Return the [x, y] coordinate for the center point of the cell that contains the specified text.  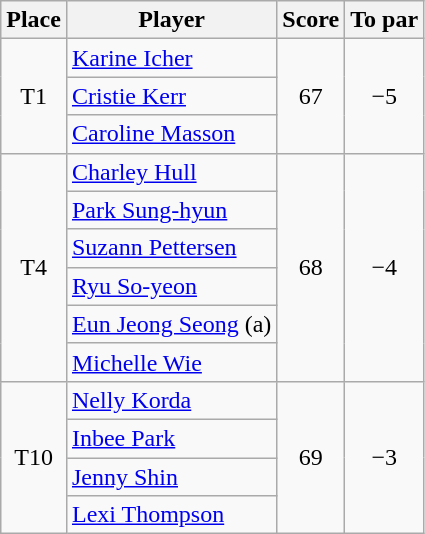
Score [311, 20]
Player [171, 20]
Place [34, 20]
T10 [34, 457]
Ryu So-yeon [171, 286]
−4 [384, 267]
Nelly Korda [171, 400]
Jenny Shin [171, 477]
Michelle Wie [171, 362]
−5 [384, 96]
Park Sung-hyun [171, 210]
69 [311, 457]
Charley Hull [171, 172]
To par [384, 20]
Caroline Masson [171, 134]
67 [311, 96]
−3 [384, 457]
68 [311, 267]
Eun Jeong Seong (a) [171, 324]
T1 [34, 96]
Cristie Kerr [171, 96]
Suzann Pettersen [171, 248]
Lexi Thompson [171, 515]
Karine Icher [171, 58]
T4 [34, 267]
Inbee Park [171, 438]
